Extract the (x, y) coordinate from the center of the cell holding the provided text.  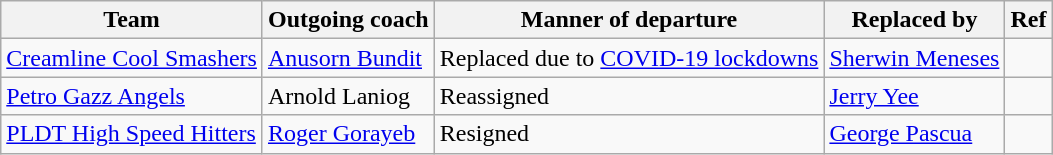
Replaced by (914, 20)
Petro Gazz Angels (132, 96)
Reassigned (629, 96)
Anusorn Bundit (348, 58)
Roger Gorayeb (348, 134)
Jerry Yee (914, 96)
Sherwin Meneses (914, 58)
Creamline Cool Smashers (132, 58)
Outgoing coach (348, 20)
Manner of departure (629, 20)
Ref (1028, 20)
George Pascua (914, 134)
Team (132, 20)
Arnold Laniog (348, 96)
Replaced due to COVID-19 lockdowns (629, 58)
Resigned (629, 134)
PLDT High Speed Hitters (132, 134)
